Scan for the cell matching the given text and deliver its [x, y] coordinate at center. 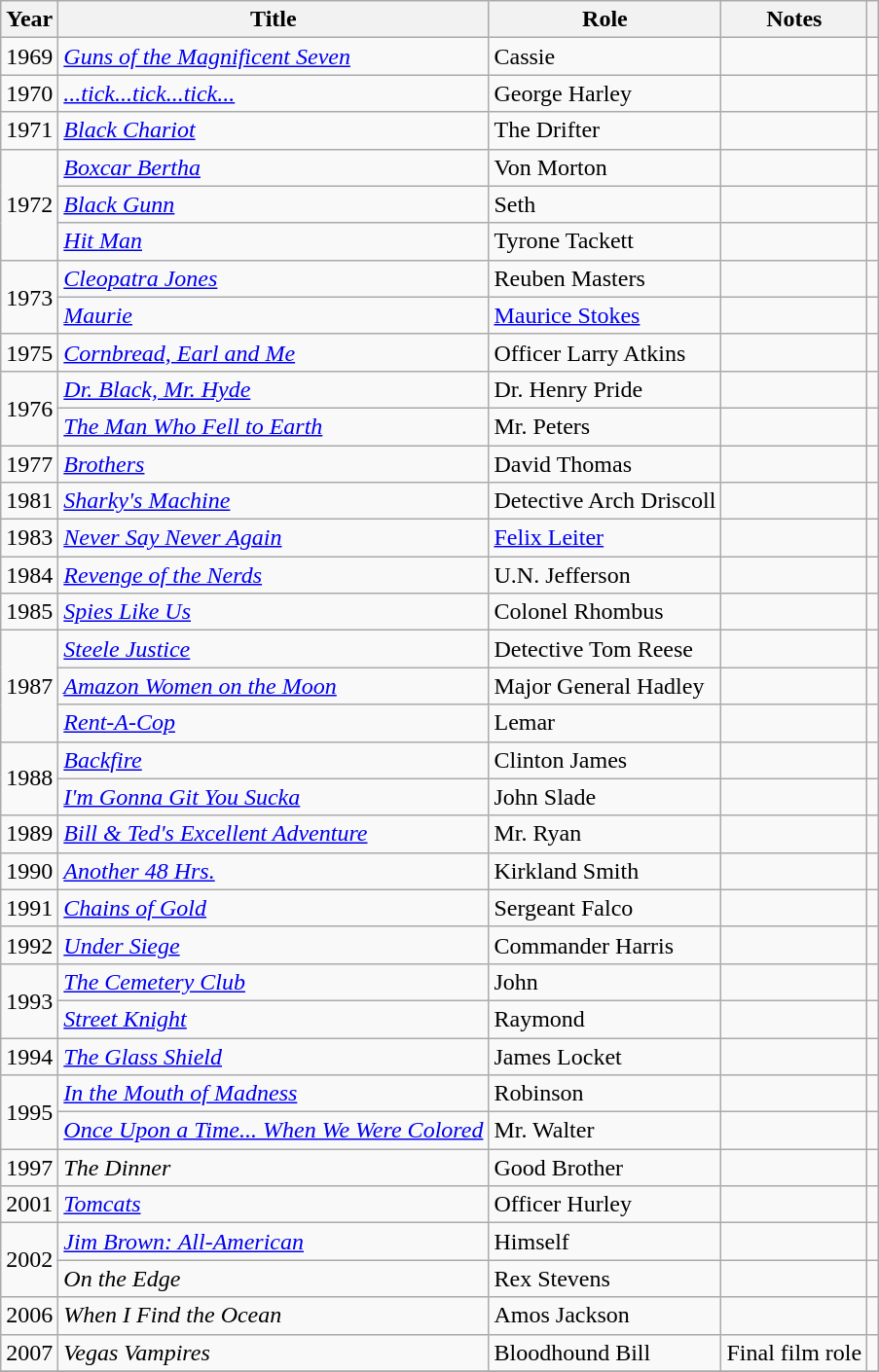
The Drifter [605, 130]
1977 [29, 464]
Cornbread, Earl and Me [274, 352]
1975 [29, 352]
2006 [29, 1316]
Sergeant Falco [605, 908]
Major General Hadley [605, 686]
1976 [29, 408]
Hit Man [274, 241]
Cassie [605, 56]
Officer Larry Atkins [605, 352]
Amos Jackson [605, 1316]
Final film role [794, 1353]
1997 [29, 1168]
1990 [29, 871]
1971 [29, 130]
1992 [29, 945]
Clinton James [605, 760]
Detective Tom Reese [605, 649]
1973 [29, 297]
Chains of Gold [274, 908]
Tomcats [274, 1205]
George Harley [605, 93]
Rent-A-Cop [274, 723]
Maurie [274, 315]
1993 [29, 1000]
1991 [29, 908]
David Thomas [605, 464]
I'm Gonna Git You Sucka [274, 797]
Mr. Ryan [605, 834]
1989 [29, 834]
1985 [29, 612]
Notes [794, 19]
1983 [29, 538]
Black Gunn [274, 204]
Sharky's Machine [274, 501]
Mr. Walter [605, 1131]
1981 [29, 501]
2001 [29, 1205]
1994 [29, 1056]
Steele Justice [274, 649]
Brothers [274, 464]
John Slade [605, 797]
The Glass Shield [274, 1056]
Bill & Ted's Excellent Adventure [274, 834]
Detective Arch Driscoll [605, 501]
Revenge of the Nerds [274, 575]
U.N. Jefferson [605, 575]
The Dinner [274, 1168]
2007 [29, 1353]
1987 [29, 686]
Title [274, 19]
Boxcar Bertha [274, 167]
Street Knight [274, 1019]
1995 [29, 1112]
Year [29, 19]
1969 [29, 56]
Black Chariot [274, 130]
Jim Brown: All-American [274, 1242]
Under Siege [274, 945]
Colonel Rhombus [605, 612]
Lemar [605, 723]
On the Edge [274, 1279]
Commander Harris [605, 945]
Raymond [605, 1019]
The Cemetery Club [274, 982]
Rex Stevens [605, 1279]
Reuben Masters [605, 278]
Spies Like Us [274, 612]
Backfire [274, 760]
Himself [605, 1242]
Vegas Vampires [274, 1353]
Mr. Peters [605, 426]
1970 [29, 93]
Von Morton [605, 167]
When I Find the Ocean [274, 1316]
Once Upon a Time... When We Were Colored [274, 1131]
Felix Leiter [605, 538]
Amazon Women on the Moon [274, 686]
Cleopatra Jones [274, 278]
Tyrone Tackett [605, 241]
1972 [29, 204]
Bloodhound Bill [605, 1353]
James Locket [605, 1056]
Good Brother [605, 1168]
Maurice Stokes [605, 315]
Officer Hurley [605, 1205]
Another 48 Hrs. [274, 871]
John [605, 982]
In the Mouth of Madness [274, 1094]
...tick...tick...tick... [274, 93]
The Man Who Fell to Earth [274, 426]
Dr. Black, Mr. Hyde [274, 389]
Role [605, 19]
Robinson [605, 1094]
Kirkland Smith [605, 871]
Seth [605, 204]
Guns of the Magnificent Seven [274, 56]
Dr. Henry Pride [605, 389]
Never Say Never Again [274, 538]
2002 [29, 1260]
1984 [29, 575]
1988 [29, 778]
